Return the [X, Y] coordinate for the center point of the cell that contains the specified text.  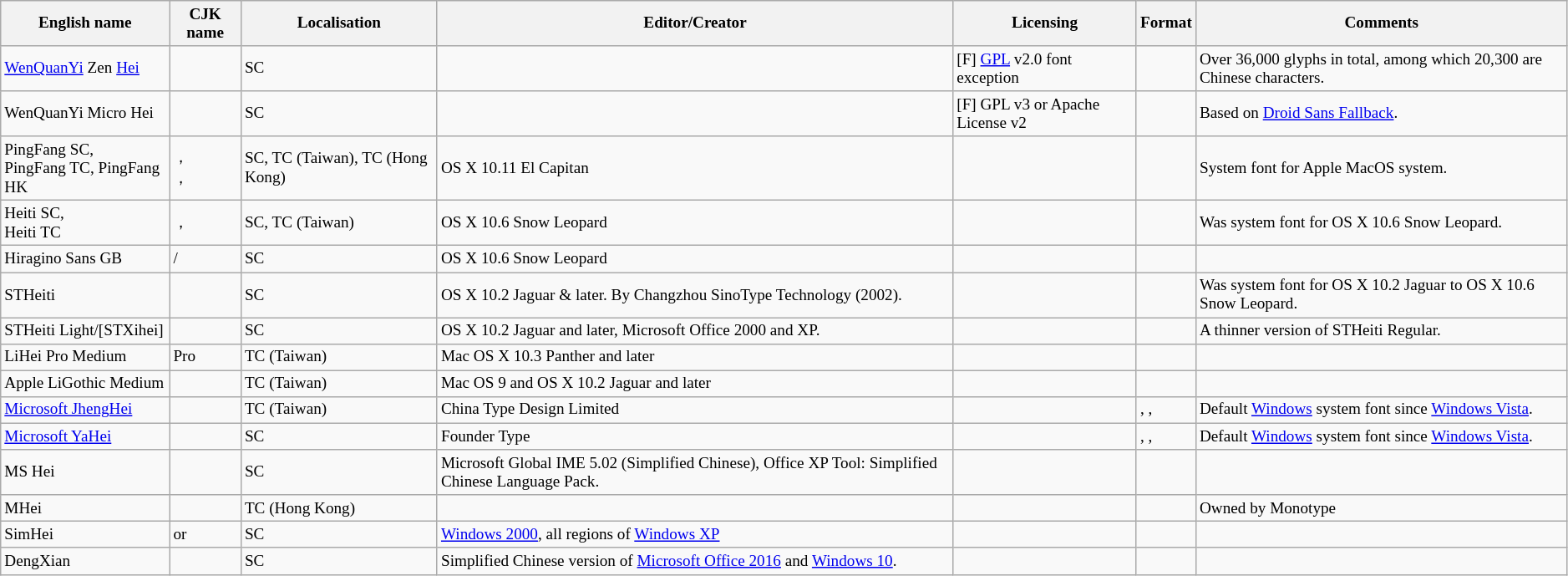
WenQuanYi Zen Hei [85, 69]
，， [206, 169]
/ [206, 259]
STHeiti Light/[STXihei] [85, 331]
Over 36,000 glyphs in total, among which 20,300 are Chinese characters. [1382, 69]
SC, TC (Taiwan) [339, 223]
Hiragino Sans GB [85, 259]
Mac OS 9 and OS X 10.2 Jaguar and later [695, 384]
Microsoft Global IME 5.02 (Simplified Chinese), Office XP Tool: Simplified Chinese Language Pack. [695, 472]
SimHei [85, 535]
Microsoft YaHei [85, 436]
English name [85, 23]
MS Hei [85, 472]
Heiti SC,Heiti TC [85, 223]
System font for Apple MacOS system. [1382, 169]
SC, TC (Taiwan), TC (Hong Kong) [339, 169]
OS X 10.2 Jaguar and later, Microsoft Office 2000 and XP. [695, 331]
Licensing [1045, 23]
PingFang SC,PingFang TC, PingFang HK [85, 169]
[F] GPL v3 or Apache License v2 [1045, 114]
CJK name [206, 23]
China Type Design Limited [695, 410]
A thinner version of STHeiti Regular. [1382, 331]
Microsoft JhengHei [85, 410]
TC (Hong Kong) [339, 508]
WenQuanYi Micro Hei [85, 114]
Based on Droid Sans Fallback. [1382, 114]
Comments [1382, 23]
Founder Type [695, 436]
Was system font for OS X 10.2 Jaguar to OS X 10.6 Snow Leopard. [1382, 294]
Owned by Monotype [1382, 508]
STHeiti [85, 294]
Localisation [339, 23]
Editor/Creator [695, 23]
Windows 2000, all regions of Windows XP [695, 535]
Pro [206, 357]
MHei [85, 508]
DengXian [85, 561]
OS X 10.11 El Capitan [695, 169]
LiHei Pro Medium [85, 357]
Simplified Chinese version of Microsoft Office 2016 and Windows 10. [695, 561]
OS X 10.2 Jaguar & later. By Changzhou SinoType Technology (2002). [695, 294]
Apple LiGothic Medium [85, 384]
Was system font for OS X 10.6 Snow Leopard. [1382, 223]
or [206, 535]
[F] GPL v2.0 font exception [1045, 69]
Mac OS X 10.3 Panther and later [695, 357]
Format [1166, 23]
， [206, 223]
